Output the [x, y] coordinate of the center of the cell containing the given text.  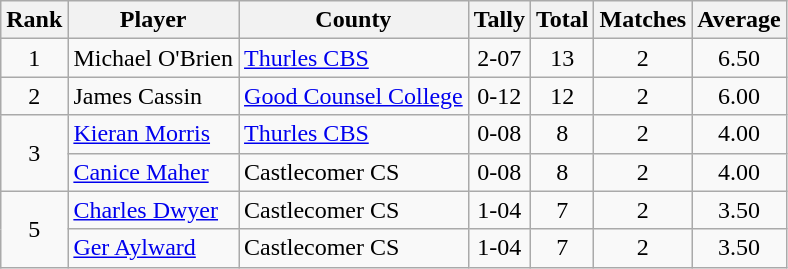
0-12 [499, 96]
Kieran Morris [154, 134]
James Cassin [154, 96]
Player [154, 20]
Good Counsel College [354, 96]
Total [562, 20]
3 [34, 153]
Michael O'Brien [154, 58]
5 [34, 229]
13 [562, 58]
County [354, 20]
Average [740, 20]
Rank [34, 20]
2-07 [499, 58]
1 [34, 58]
6.00 [740, 96]
Ger Aylward [154, 248]
6.50 [740, 58]
Charles Dwyer [154, 210]
Canice Maher [154, 172]
Matches [643, 20]
Tally [499, 20]
12 [562, 96]
